Return [x, y] of the center of cell containing provided text 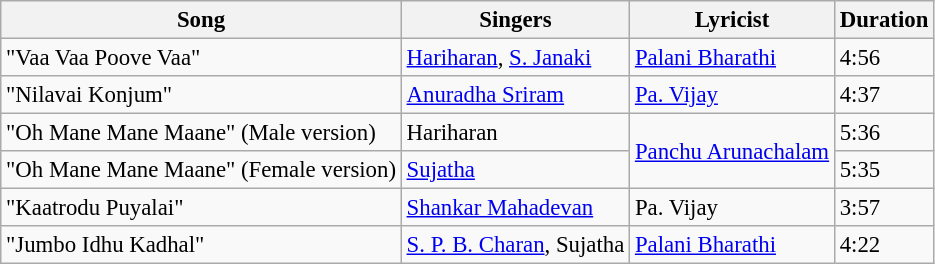
4:37 [884, 95]
3:57 [884, 208]
S. P. B. Charan, Sujatha [515, 245]
Anuradha Sriram [515, 95]
Singers [515, 20]
4:56 [884, 58]
Lyricist [732, 20]
"Oh Mane Mane Maane" (Female version) [202, 170]
"Oh Mane Mane Maane" (Male version) [202, 133]
Sujatha [515, 170]
"Jumbo Idhu Kadhal" [202, 245]
Hariharan, S. Janaki [515, 58]
5:36 [884, 133]
"Vaa Vaa Poove Vaa" [202, 58]
Shankar Mahadevan [515, 208]
Duration [884, 20]
"Nilavai Konjum" [202, 95]
"Kaatrodu Puyalai" [202, 208]
4:22 [884, 245]
Hariharan [515, 133]
Song [202, 20]
5:35 [884, 170]
Panchu Arunachalam [732, 152]
